Return [x, y] of the center of cell containing provided text 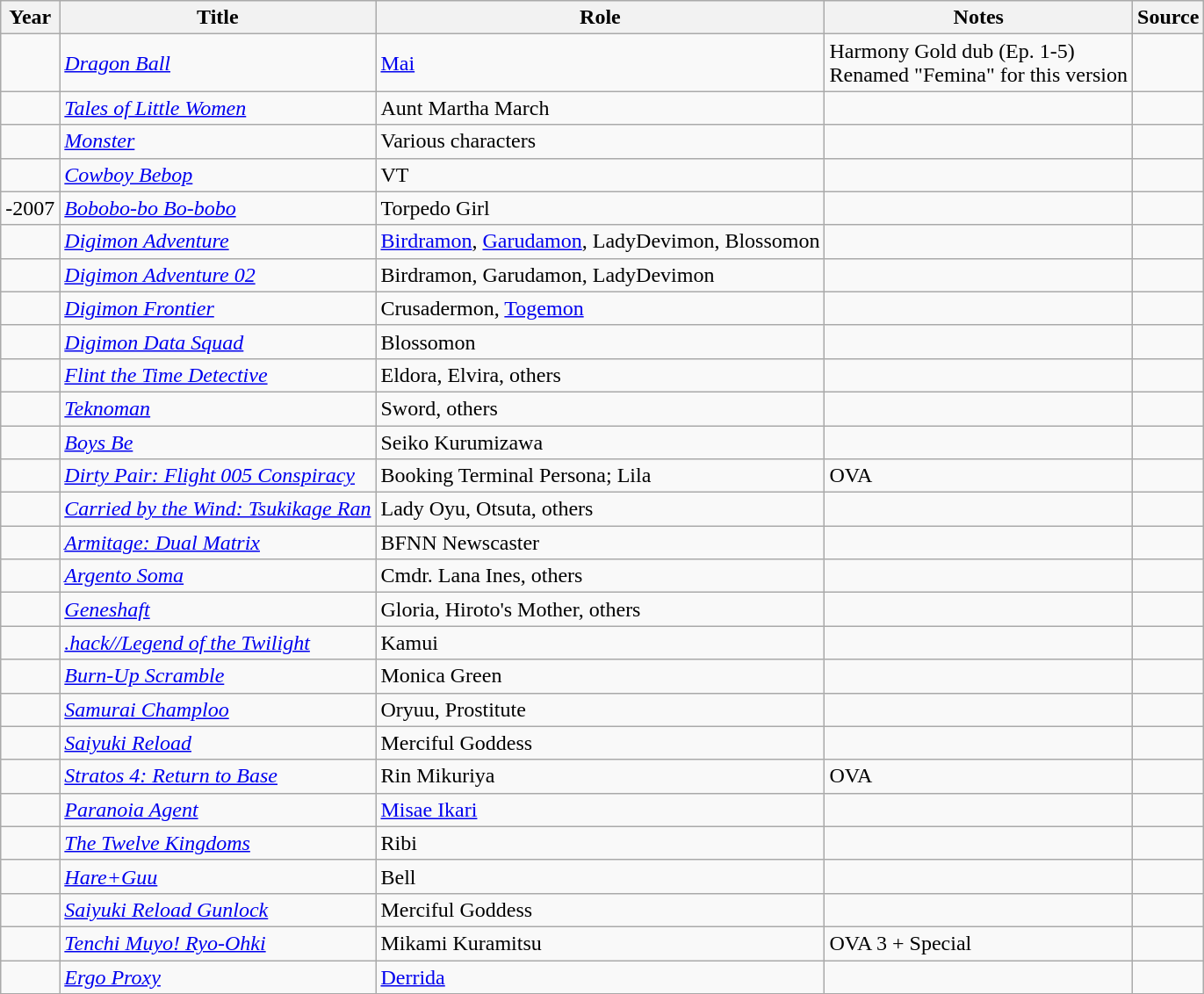
Bell [601, 876]
Seiko Kurumizawa [601, 442]
Dragon Ball [218, 63]
Digimon Adventure 02 [218, 275]
Oryuu, Prostitute [601, 709]
Booking Terminal Persona; Lila [601, 476]
Monica Green [601, 676]
Various characters [601, 141]
OVA 3 + Special [978, 943]
Carried by the Wind: Tsukikage Ran [218, 509]
Armitage: Dual Matrix [218, 543]
Mikami Kuramitsu [601, 943]
Torpedo Girl [601, 208]
Derrida [601, 977]
The Twelve Kingdoms [218, 843]
Blossomon [601, 342]
Harmony Gold dub (Ep. 1-5)Renamed "Femina" for this version [978, 63]
Crusadermon, Togemon [601, 308]
Source [1168, 18]
Paranoia Agent [218, 810]
Year [30, 18]
Aunt Martha March [601, 108]
Cowboy Bebop [218, 175]
Saiyuki Reload [218, 743]
Hare+Guu [218, 876]
Misae Ikari [601, 810]
Title [218, 18]
Tales of Little Women [218, 108]
Digimon Data Squad [218, 342]
Argento Soma [218, 576]
-2007 [30, 208]
Rin Mikuriya [601, 776]
Geneshaft [218, 609]
Tenchi Muyo! Ryo-Ohki [218, 943]
Sword, others [601, 408]
Bobobo-bo Bo-bobo [218, 208]
Ergo Proxy [218, 977]
Digimon Adventure [218, 241]
Gloria, Hiroto's Mother, others [601, 609]
Birdramon, Garudamon, LadyDevimon, Blossomon [601, 241]
Lady Oyu, Otsuta, others [601, 509]
Eldora, Elvira, others [601, 375]
Boys Be [218, 442]
Flint the Time Detective [218, 375]
.hack//Legend of the Twilight [218, 643]
Mai [601, 63]
Monster [218, 141]
BFNN Newscaster [601, 543]
Kamui [601, 643]
Role [601, 18]
Dirty Pair: Flight 005 Conspiracy [218, 476]
Digimon Frontier [218, 308]
Notes [978, 18]
Birdramon, Garudamon, LadyDevimon [601, 275]
Teknoman [218, 408]
Samurai Champloo [218, 709]
Saiyuki Reload Gunlock [218, 910]
VT [601, 175]
Ribi [601, 843]
Stratos 4: Return to Base [218, 776]
Burn-Up Scramble [218, 676]
Cmdr. Lana Ines, others [601, 576]
